Capture the cell that displays the provided text and extract its [X, Y] central coordinate. 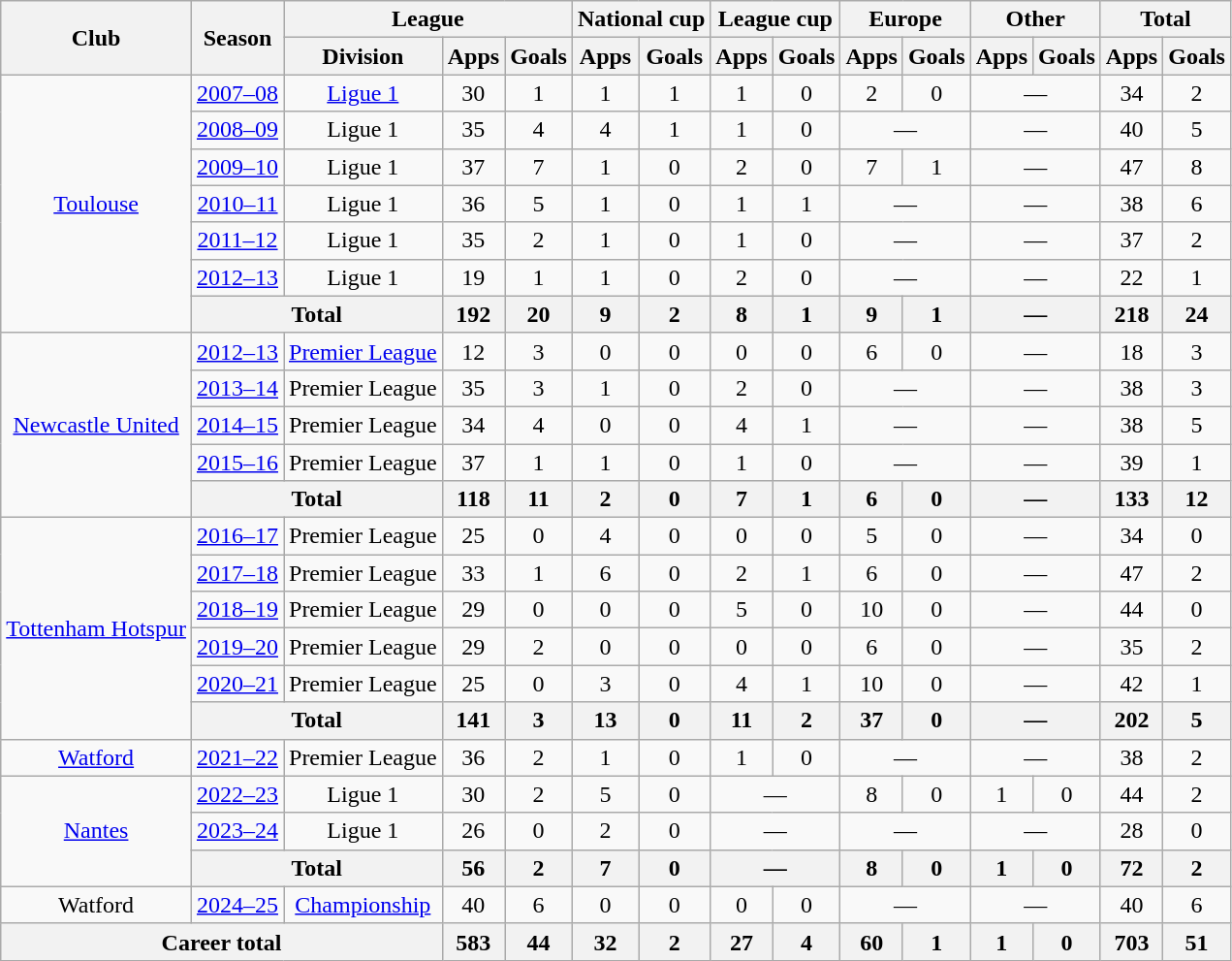
27 [742, 942]
Club [97, 38]
2023–24 [237, 831]
Career total [221, 942]
583 [473, 942]
League cup [775, 19]
2020–21 [237, 684]
Newcastle United [97, 425]
2022–23 [237, 794]
13 [605, 721]
42 [1131, 684]
192 [473, 314]
202 [1131, 721]
24 [1197, 314]
20 [539, 314]
Season [237, 38]
2009–10 [237, 167]
Nantes [97, 831]
2008–09 [237, 130]
Championship [363, 905]
Other [1035, 19]
28 [1131, 831]
218 [1131, 314]
2014–15 [237, 425]
19 [473, 277]
2007–08 [237, 93]
141 [473, 721]
2010–11 [237, 204]
2024–25 [237, 905]
703 [1131, 942]
26 [473, 831]
League [427, 19]
National cup [641, 19]
118 [473, 499]
32 [605, 942]
2016–17 [237, 536]
Division [363, 56]
18 [1131, 351]
Tottenham Hotspur [97, 628]
Toulouse [97, 204]
33 [473, 573]
2017–18 [237, 573]
133 [1131, 499]
2015–16 [237, 463]
56 [473, 868]
2021–22 [237, 757]
2019–20 [237, 647]
22 [1131, 277]
39 [1131, 463]
72 [1131, 868]
60 [871, 942]
2011–12 [237, 240]
51 [1197, 942]
Europe [905, 19]
2018–19 [237, 610]
2013–14 [237, 388]
